Return the [x, y] coordinate for the center point of the cell that contains the specified text.  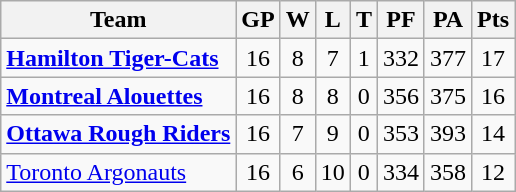
12 [494, 172]
17 [494, 58]
353 [400, 134]
9 [332, 134]
Montreal Alouettes [118, 96]
T [364, 20]
356 [400, 96]
PA [448, 20]
375 [448, 96]
Team [118, 20]
L [332, 20]
Ottawa Rough Riders [118, 134]
Toronto Argonauts [118, 172]
334 [400, 172]
PF [400, 20]
14 [494, 134]
Hamilton Tiger-Cats [118, 58]
332 [400, 58]
1 [364, 58]
377 [448, 58]
358 [448, 172]
GP [258, 20]
393 [448, 134]
Pts [494, 20]
6 [298, 172]
10 [332, 172]
W [298, 20]
